Scan for the cell matching the given text and deliver its [X, Y] coordinate at center. 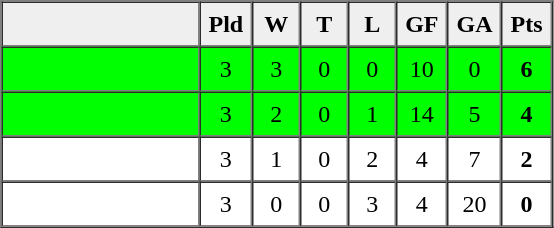
GA [475, 24]
W [276, 24]
Pts [527, 24]
GF [422, 24]
T [324, 24]
Pld [226, 24]
7 [475, 158]
20 [475, 204]
10 [422, 68]
14 [422, 114]
6 [527, 68]
5 [475, 114]
L [372, 24]
